Pinpoint the cell where the given text exists, returning its [X, Y] midpoint coordinate. 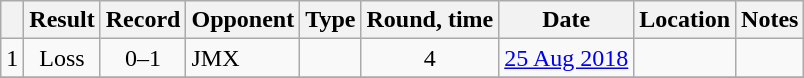
Record [143, 20]
Notes [770, 20]
0–1 [143, 58]
Location [685, 20]
Date [566, 20]
4 [430, 58]
Type [330, 20]
JMX [243, 58]
1 [12, 58]
Opponent [243, 20]
25 Aug 2018 [566, 58]
Loss [62, 58]
Result [62, 20]
Round, time [430, 20]
